Return the (x, y) coordinate for the center point of the cell that contains the specified text.  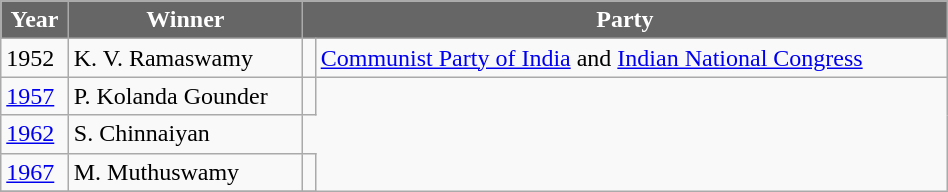
1967 (35, 172)
M. Muthuswamy (185, 172)
1962 (35, 134)
Party (626, 20)
Year (35, 20)
1952 (35, 58)
Winner (185, 20)
Communist Party of India and Indian National Congress (631, 58)
K. V. Ramaswamy (185, 58)
1957 (35, 96)
S. Chinnaiyan (185, 134)
P. Kolanda Gounder (185, 96)
